Capture the cell that displays the provided text and extract its [X, Y] central coordinate. 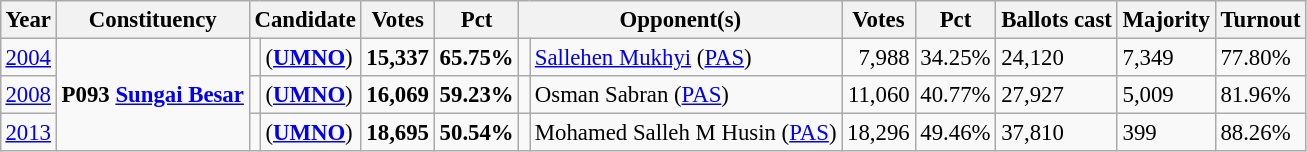
Ballots cast [1056, 20]
2008 [28, 95]
18,296 [878, 133]
50.54% [476, 133]
88.26% [1260, 133]
81.96% [1260, 95]
Majority [1166, 20]
15,337 [398, 57]
399 [1166, 133]
11,060 [878, 95]
2013 [28, 133]
59.23% [476, 95]
37,810 [1056, 133]
16,069 [398, 95]
77.80% [1260, 57]
7,988 [878, 57]
24,120 [1056, 57]
Turnout [1260, 20]
Opponent(s) [680, 20]
7,349 [1166, 57]
5,009 [1166, 95]
18,695 [398, 133]
Candidate [305, 20]
65.75% [476, 57]
Constituency [152, 20]
49.46% [956, 133]
Year [28, 20]
2004 [28, 57]
Sallehen Mukhyi (PAS) [686, 57]
40.77% [956, 95]
27,927 [1056, 95]
34.25% [956, 57]
Osman Sabran (PAS) [686, 95]
Mohamed Salleh M Husin (PAS) [686, 133]
P093 Sungai Besar [152, 94]
